Identify which cell holds the provided text, then report its [X, Y] central coordinate. 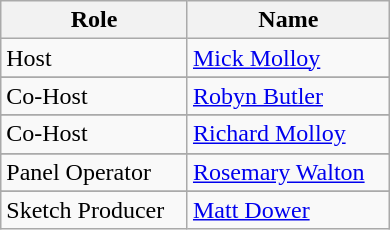
Host [94, 58]
Panel Operator [94, 172]
Sketch Producer [94, 210]
Richard Molloy [288, 134]
Mick Molloy [288, 58]
Matt Dower [288, 210]
Name [288, 20]
Robyn Butler [288, 96]
Rosemary Walton [288, 172]
Role [94, 20]
